For the text-containing cell, return its midpoint in (X, Y) coordinate format. 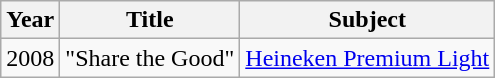
Heineken Premium Light (368, 58)
"Share the Good" (150, 58)
2008 (30, 58)
Title (150, 20)
Subject (368, 20)
Year (30, 20)
